From the cell containing the given text, extract its center point as (x, y) coordinate. 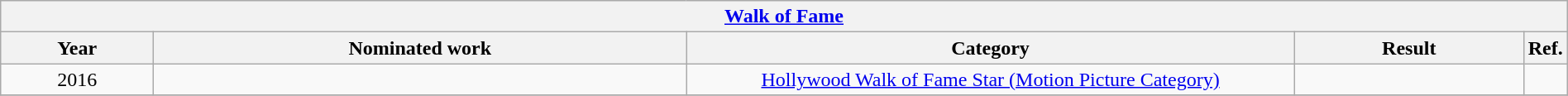
Category (991, 48)
2016 (78, 79)
Hollywood Walk of Fame Star (Motion Picture Category) (991, 79)
Year (78, 48)
Result (1409, 48)
Nominated work (420, 48)
Ref. (1545, 48)
Walk of Fame (784, 17)
